Find where the given text appears and provide that cell's center as (x, y) coordinate. 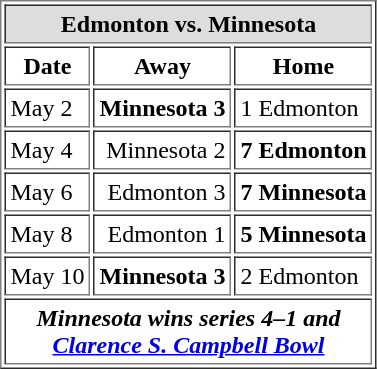
2 Edmonton (303, 276)
Away (162, 66)
Edmonton vs. Minnesota (188, 24)
7 Minnesota (303, 192)
Date (47, 66)
Minnesota wins series 4–1 and Clarence S. Campbell Bowl (188, 331)
May 6 (47, 192)
Edmonton 1 (162, 234)
May 10 (47, 276)
1 Edmonton (303, 108)
May 4 (47, 150)
5 Minnesota (303, 234)
Home (303, 66)
May 2 (47, 108)
May 8 (47, 234)
Minnesota 2 (162, 150)
7 Edmonton (303, 150)
Edmonton 3 (162, 192)
